Extract the (x, y) coordinate from the center of the cell holding the provided text.  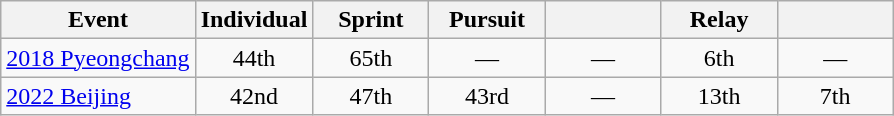
47th (371, 96)
Sprint (371, 20)
65th (371, 58)
42nd (254, 96)
Event (98, 20)
Relay (719, 20)
Pursuit (487, 20)
2022 Beijing (98, 96)
6th (719, 58)
Individual (254, 20)
13th (719, 96)
44th (254, 58)
2018 Pyeongchang (98, 58)
43rd (487, 96)
7th (835, 96)
